For the text-containing cell, return its midpoint in (x, y) coordinate format. 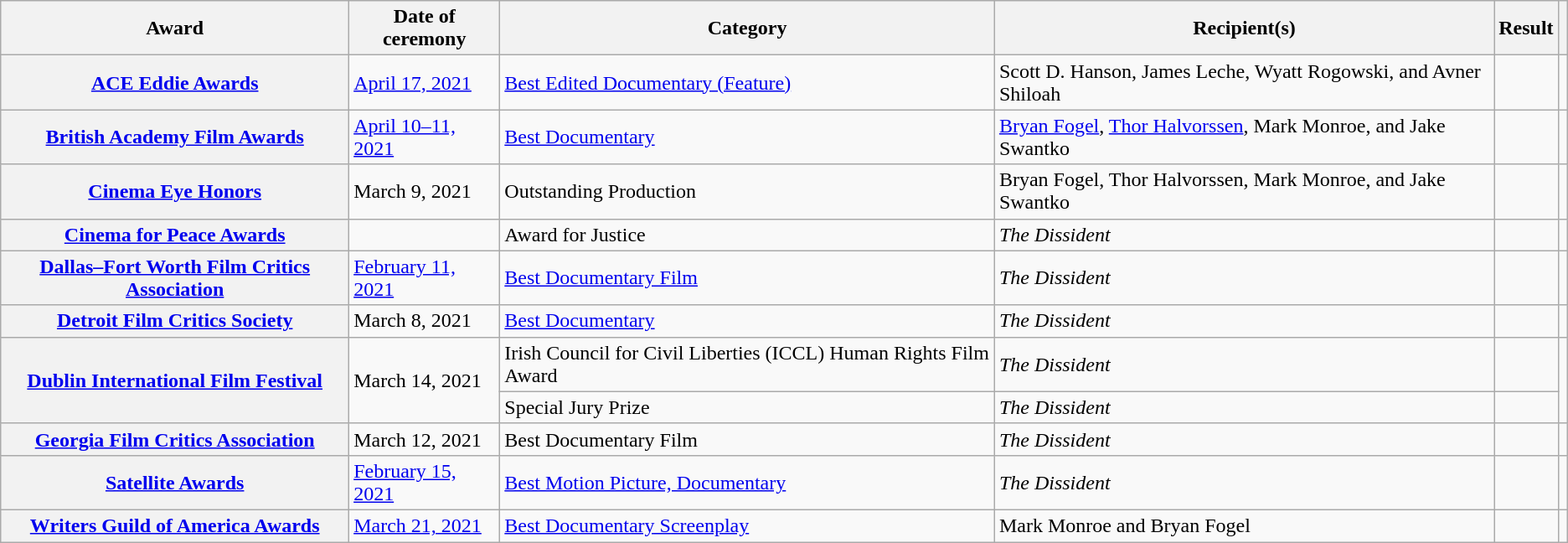
March 8, 2021 (425, 321)
Irish Council for Civil Liberties (ICCL) Human Rights Film Award (747, 364)
ACE Eddie Awards (175, 82)
February 15, 2021 (425, 483)
Award for Justice (747, 235)
Best Edited Documentary (Feature) (747, 82)
Cinema for Peace Awards (175, 235)
Dublin International Film Festival (175, 380)
Writers Guild of America Awards (175, 525)
February 11, 2021 (425, 278)
Satellite Awards (175, 483)
March 14, 2021 (425, 380)
March 21, 2021 (425, 525)
Cinema Eye Honors (175, 191)
Outstanding Production (747, 191)
Best Documentary Screenplay (747, 525)
British Academy Film Awards (175, 137)
Best Motion Picture, Documentary (747, 483)
April 17, 2021 (425, 82)
Detroit Film Critics Society (175, 321)
April 10–11, 2021 (425, 137)
Recipient(s) (1244, 28)
Special Jury Prize (747, 407)
Date of ceremony (425, 28)
Result (1526, 28)
Dallas–Fort Worth Film Critics Association (175, 278)
Georgia Film Critics Association (175, 439)
March 9, 2021 (425, 191)
Award (175, 28)
Mark Monroe and Bryan Fogel (1244, 525)
Scott D. Hanson, James Leche, Wyatt Rogowski, and Avner Shiloah (1244, 82)
Category (747, 28)
March 12, 2021 (425, 439)
